Determine the (x, y) coordinate at the center of the cell enclosing the given text.  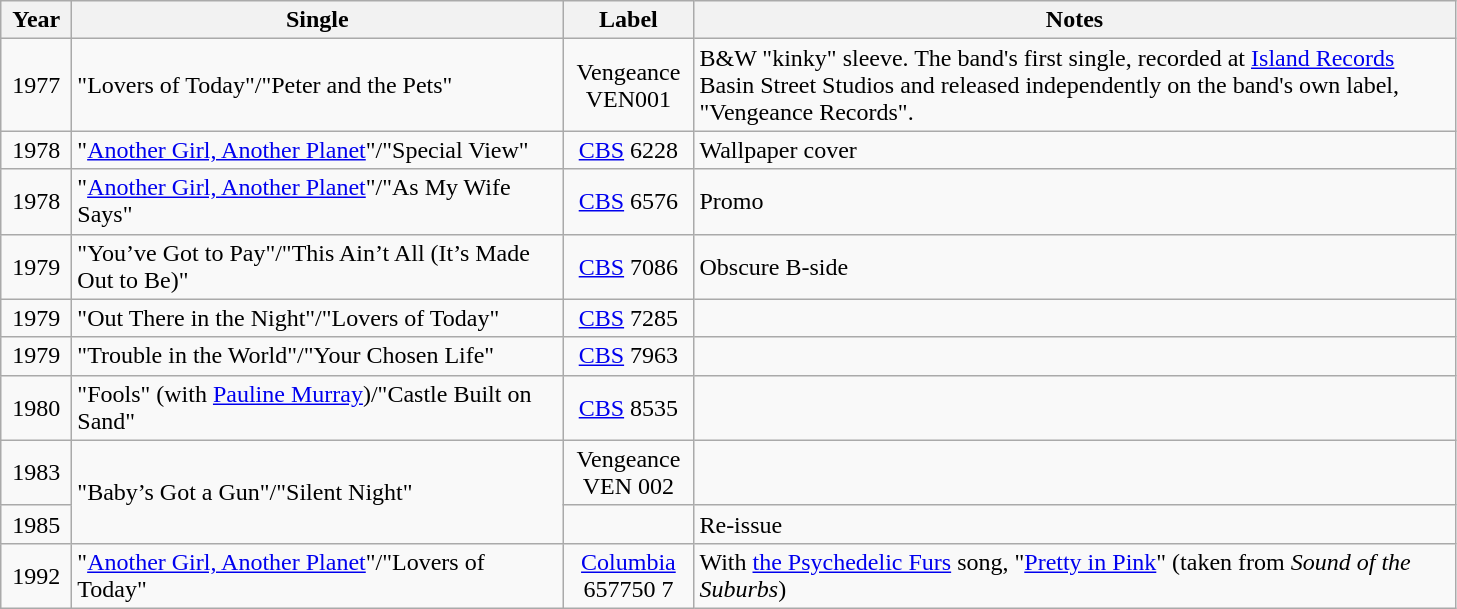
Columbia 657750 7 (628, 576)
Label (628, 20)
1977 (36, 85)
"Fools" (with Pauline Murray)/"Castle Built on Sand" (318, 408)
"Baby’s Got a Gun"/"Silent Night" (318, 492)
CBS 7963 (628, 356)
Promo (1074, 202)
Vengeance VEN001 (628, 85)
Year (36, 20)
Single (318, 20)
CBS 8535 (628, 408)
Re-issue (1074, 524)
"Another Girl, Another Planet"/"Special View" (318, 150)
Notes (1074, 20)
Obscure B-side (1074, 266)
Wallpaper cover (1074, 150)
CBS 7285 (628, 318)
With the Psychedelic Furs song, "Pretty in Pink" (taken from Sound of the Suburbs) (1074, 576)
1985 (36, 524)
"You’ve Got to Pay"/"This Ain’t All (It’s Made Out to Be)" (318, 266)
1980 (36, 408)
"Another Girl, Another Planet"/"As My Wife Says" (318, 202)
"Out There in the Night"/"Lovers of Today" (318, 318)
"Another Girl, Another Planet"/"Lovers of Today" (318, 576)
1992 (36, 576)
1983 (36, 472)
CBS 6576 (628, 202)
"Lovers of Today"/"Peter and the Pets" (318, 85)
CBS 6228 (628, 150)
CBS 7086 (628, 266)
"Trouble in the World"/"Your Chosen Life" (318, 356)
Vengeance VEN 002 (628, 472)
